Pinpoint the cell where the given text exists, returning its [x, y] midpoint coordinate. 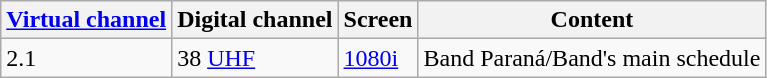
1080i [378, 58]
Band Paraná/Band's main schedule [592, 58]
Screen [378, 20]
Content [592, 20]
Virtual channel [86, 20]
2.1 [86, 58]
Digital channel [255, 20]
38 UHF [255, 58]
